Extract the [X, Y] coordinate from the center of the cell holding the provided text.  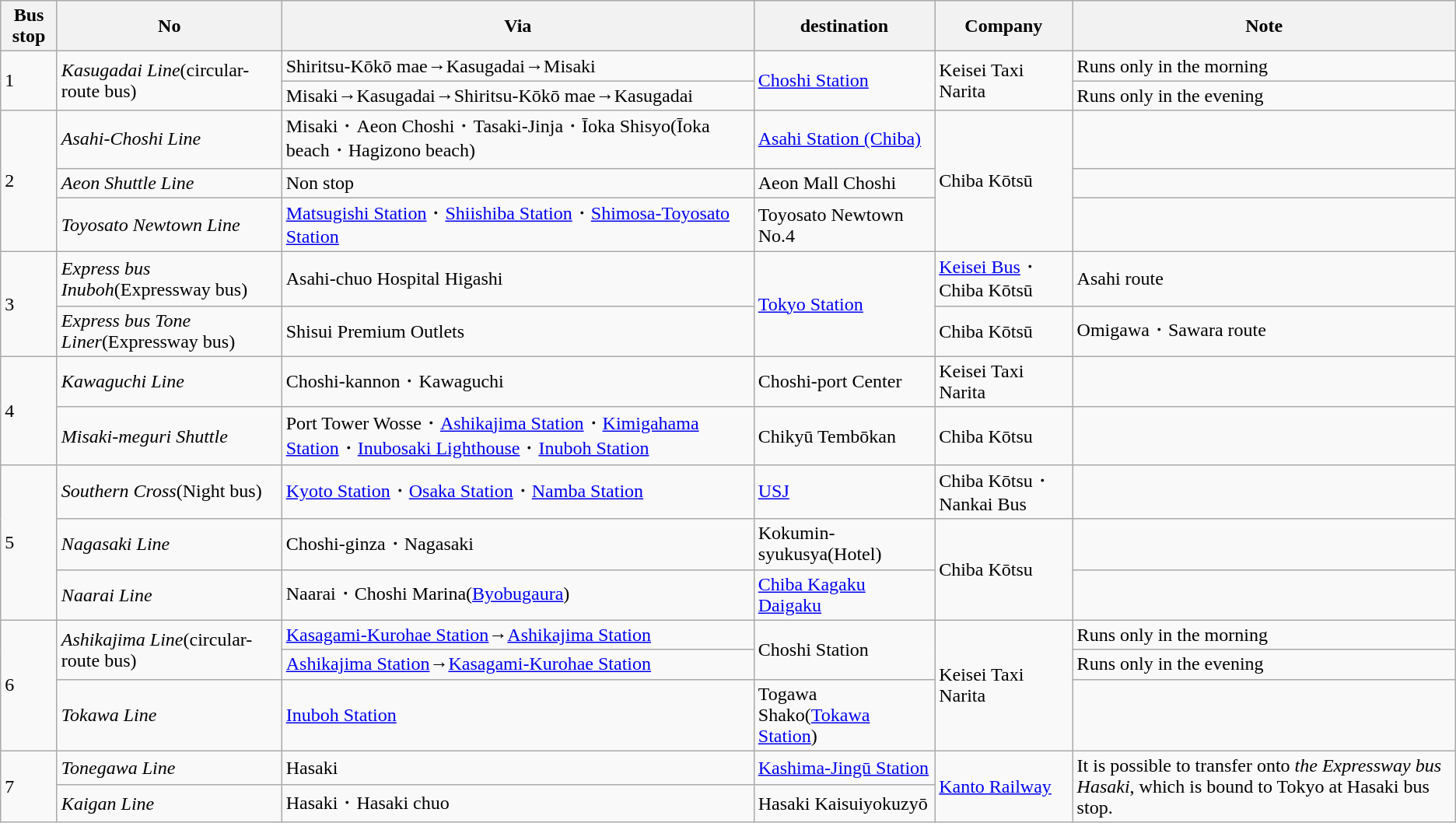
Tokyo Station [844, 305]
Company [1003, 26]
Kaigan Line [170, 804]
Misaki・Aeon Choshi・Tasaki-Jinja・Īoka Shisyo(Īoka beach・Hagizono beach) [518, 139]
Aeon Shuttle Line [170, 183]
Tokawa Line [170, 715]
Hasaki [518, 767]
Chiba Kōtsu・Nankai Bus [1003, 492]
Omigawa・Sawara route [1264, 331]
Express bus Tone Liner(Expressway bus) [170, 331]
Kanto Railway [1003, 786]
Naarai Line [170, 594]
Asahi Station (Chiba) [844, 139]
Kyoto Station・Osaka Station・Namba Station [518, 492]
Matsugishi Station・Shiishiba Station・Shimosa-Toyosato Station [518, 225]
2 [30, 181]
Kasugadai Line(circular-route bus) [170, 81]
4 [30, 411]
Nagasaki Line [170, 545]
Naarai・Choshi Marina(Byobugaura) [518, 594]
7 [30, 786]
No [170, 26]
destination [844, 26]
1 [30, 81]
Choshi-ginza・Nagasaki [518, 545]
6 [30, 685]
Via [518, 26]
5 [30, 542]
Kashima-Jingū Station [844, 767]
Misaki→Kasugadai→Shiritsu-Kōkō mae→Kasugadai [518, 96]
Kawaguchi Line [170, 381]
Express bus Inuboh(Expressway bus) [170, 279]
Southern Cross(Night bus) [170, 492]
Non stop [518, 183]
Keisei Bus・Chiba Kōtsū [1003, 279]
Choshi-port Center [844, 381]
Chiba Kagaku Daigaku [844, 594]
Misaki-meguri Shuttle [170, 436]
Ashikajima Station→Kasagami-Kurohae Station [518, 664]
Shisui Premium Outlets [518, 331]
Togawa Shako(Tokawa Station) [844, 715]
Asahi-chuo Hospital Higashi [518, 279]
Inuboh Station [518, 715]
Bus stop [30, 26]
Choshi-kannon・Kawaguchi [518, 381]
Shiritsu-Kōkō mae→Kasugadai→Misaki [518, 66]
Note [1264, 26]
Tonegawa Line [170, 767]
Hasaki・Hasaki chuo [518, 804]
Kasagami-Kurohae Station→Ashikajima Station [518, 635]
Toyosato Newtown Line [170, 225]
Chikyū Tembōkan [844, 436]
Aeon Mall Choshi [844, 183]
USJ [844, 492]
Toyosato Newtown No.4 [844, 225]
It is possible to transfer onto the Expressway bus Hasaki, which is bound to Tokyo at Hasaki bus stop. [1264, 786]
Hasaki Kaisuiyokuzyō [844, 804]
Port Tower Wosse・Ashikajima Station・Kimigahama Station・Inubosaki Lighthouse・Inuboh Station [518, 436]
3 [30, 305]
Kokumin-syukusya(Hotel) [844, 545]
Ashikajima Line(circular-route bus) [170, 650]
Asahi route [1264, 279]
Asahi-Choshi Line [170, 139]
